Capture the cell that displays the provided text and extract its (x, y) central coordinate. 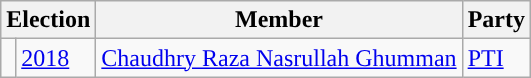
Member (279, 20)
Party (496, 20)
PTI (496, 58)
Election (48, 20)
2018 (56, 58)
Chaudhry Raza Nasrullah Ghumman (279, 58)
